Pinpoint the cell where the given text exists, returning its [x, y] midpoint coordinate. 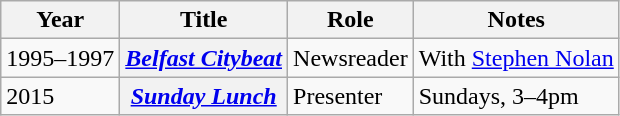
With Stephen Nolan [516, 58]
Role [351, 20]
Notes [516, 20]
Belfast Citybeat [204, 58]
Year [60, 20]
2015 [60, 96]
Newsreader [351, 58]
Sundays, 3–4pm [516, 96]
Presenter [351, 96]
1995–1997 [60, 58]
Title [204, 20]
Sunday Lunch [204, 96]
